Find where the given text appears and provide that cell's center as (X, Y) coordinate. 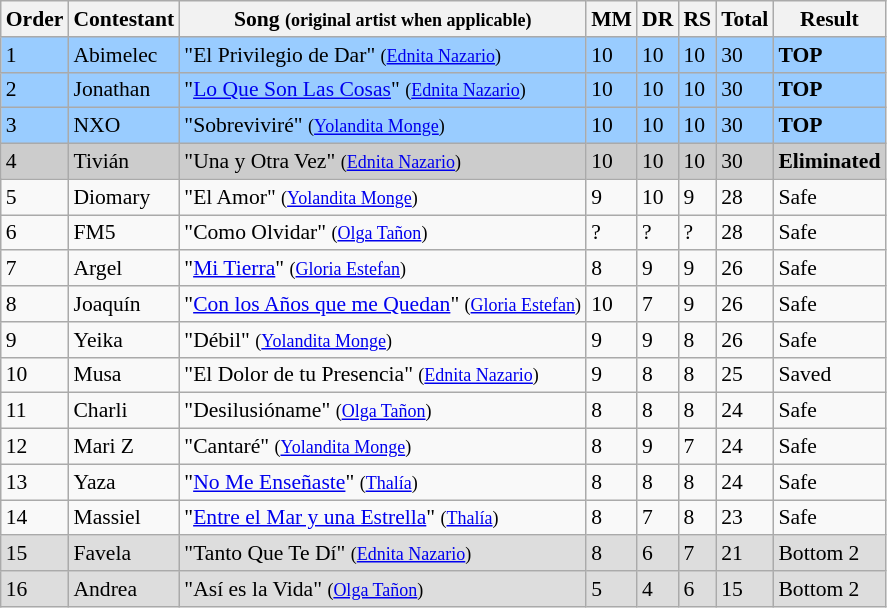
"Tanto Que Te Dí" (Ednita Nazario) (382, 554)
"Desilusióname" (Olga Tañon) (382, 411)
"Mi Tierra" (Gloria Estefan) (382, 269)
"Entre el Mar y una Estrella" (Thalía) (382, 518)
DR (658, 19)
Charli (124, 411)
12 (35, 447)
Saved (829, 375)
Favela (124, 554)
RS (697, 19)
Diomary (124, 197)
Contestant (124, 19)
Massiel (124, 518)
Jonathan (124, 90)
Musa (124, 375)
Tivián (124, 162)
2 (35, 90)
Mari Z (124, 447)
"El Privilegio de Dar" (Ednita Nazario) (382, 55)
21 (744, 554)
NXO (124, 126)
14 (35, 518)
"Sobreviviré" (Yolandita Monge) (382, 126)
FM5 (124, 233)
Yeika (124, 340)
Total (744, 19)
Yaza (124, 482)
"Una y Otra Vez" (Ednita Nazario) (382, 162)
1 (35, 55)
Result (829, 19)
Andrea (124, 589)
13 (35, 482)
"No Me Enseñaste" (Thalía) (382, 482)
23 (744, 518)
"Así es la Vida" (Olga Tañon) (382, 589)
MM (612, 19)
Eliminated (829, 162)
Order (35, 19)
3 (35, 126)
"Débil" (Yolandita Monge) (382, 340)
"Con los Años que me Quedan" (Gloria Estefan) (382, 304)
Argel (124, 269)
11 (35, 411)
Joaquín (124, 304)
Song (original artist when applicable) (382, 19)
"Cantaré" (Yolandita Monge) (382, 447)
"El Dolor de tu Presencia" (Ednita Nazario) (382, 375)
16 (35, 589)
"Como Olvidar" (Olga Tañon) (382, 233)
25 (744, 375)
"El Amor" (Yolandita Monge) (382, 197)
"Lo Que Son Las Cosas" (Ednita Nazario) (382, 90)
Abimelec (124, 55)
